Identify which cell holds the provided text, then report its (x, y) central coordinate. 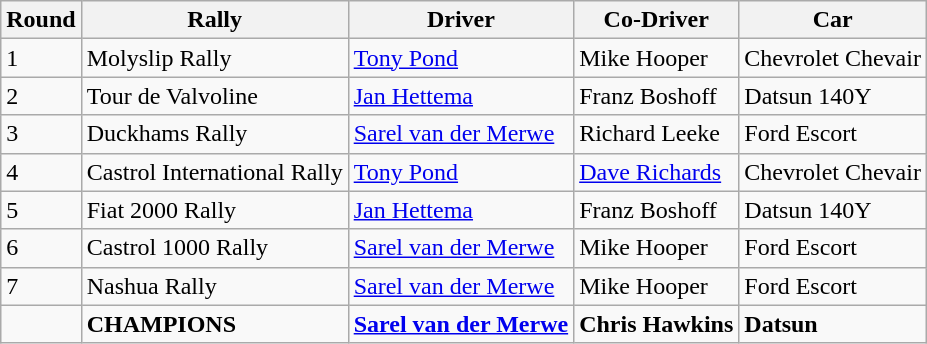
3 (41, 134)
Chris Hawkins (656, 324)
Castrol 1000 Rally (214, 248)
Nashua Rally (214, 286)
Fiat 2000 Rally (214, 210)
Datsun (833, 324)
7 (41, 286)
Co-Driver (656, 20)
Molyslip Rally (214, 58)
4 (41, 172)
Dave Richards (656, 172)
Round (41, 20)
CHAMPIONS (214, 324)
2 (41, 96)
Car (833, 20)
Driver (460, 20)
Tour de Valvoline (214, 96)
Rally (214, 20)
1 (41, 58)
Duckhams Rally (214, 134)
Richard Leeke (656, 134)
6 (41, 248)
5 (41, 210)
Castrol International Rally (214, 172)
